Return the (X, Y) coordinate for the center point of the cell that contains the specified text.  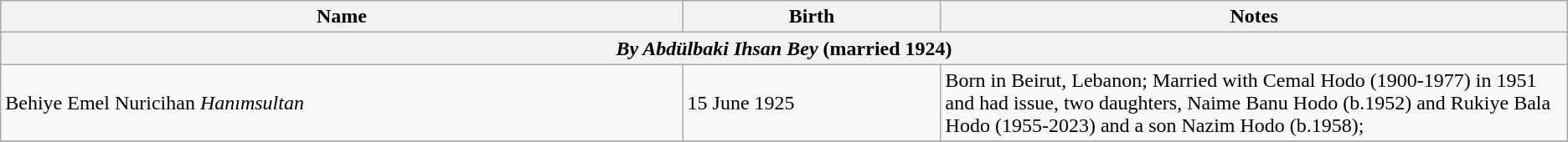
Notes (1254, 17)
By Abdülbaki Ihsan Bey (married 1924) (784, 48)
15 June 1925 (812, 103)
Name (342, 17)
Birth (812, 17)
Behiye Emel Nuricihan Hanımsultan (342, 103)
